Return the (x, y) coordinate for the center point of the cell that contains the specified text.  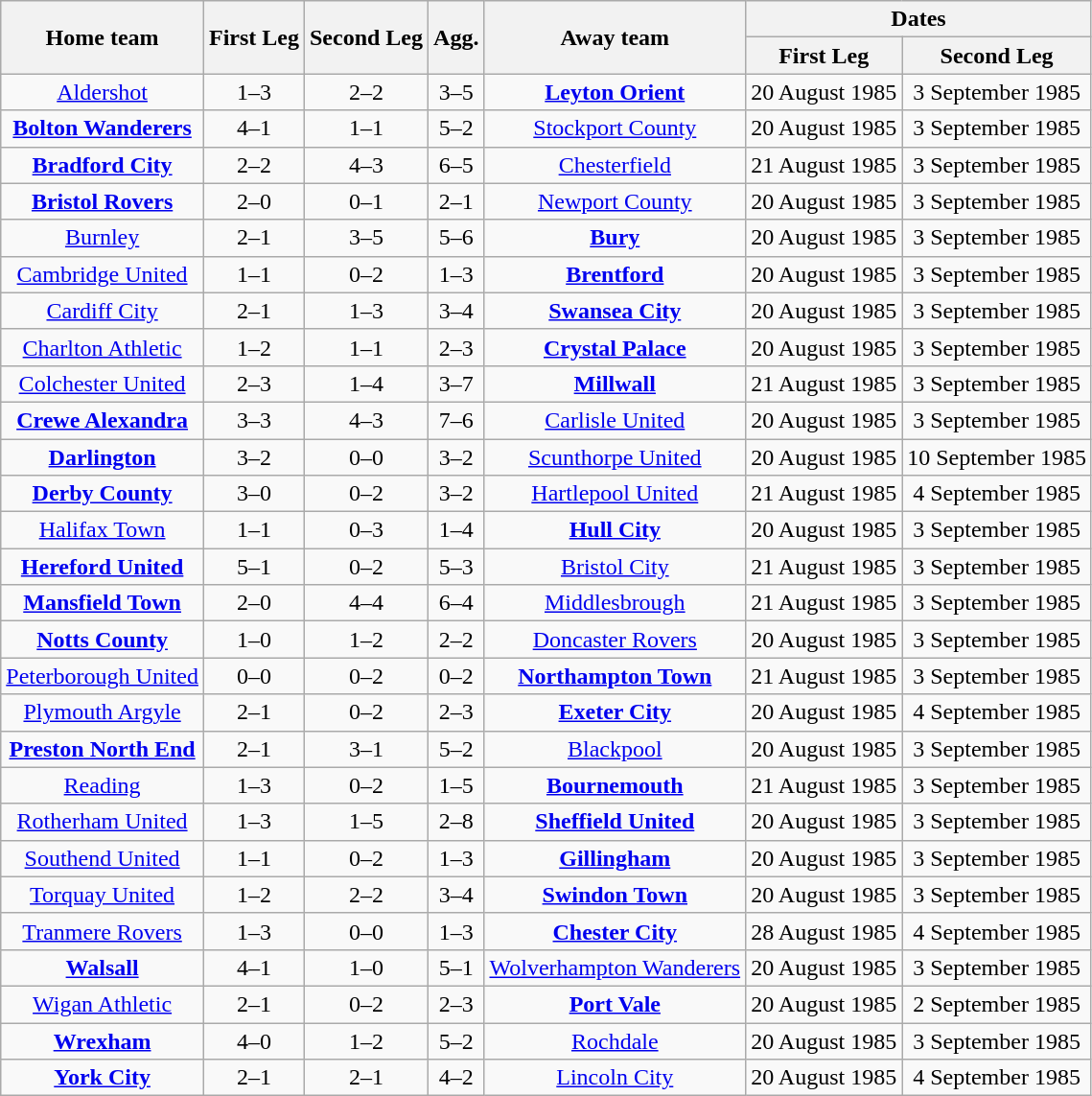
Port Vale (616, 1004)
Bournemouth (616, 785)
Burnley (103, 238)
Derby County (103, 494)
Charlton Athletic (103, 347)
Doncaster Rovers (616, 640)
Notts County (103, 640)
5–6 (456, 238)
Stockport County (616, 128)
3–1 (366, 749)
Mansfield Town (103, 603)
Hereford United (103, 567)
Peterborough United (103, 676)
Carlisle United (616, 420)
York City (103, 1078)
Dates (918, 19)
Halifax Town (103, 530)
3–7 (456, 384)
Newport County (616, 201)
4–2 (456, 1078)
Hull City (616, 530)
Bristol City (616, 567)
Plymouth Argyle (103, 712)
4–0 (253, 1040)
Southend United (103, 858)
Chesterfield (616, 165)
Chester City (616, 931)
7–6 (456, 420)
Home team (103, 37)
3–0 (253, 494)
Wigan Athletic (103, 1004)
Brentford (616, 274)
Middlesbrough (616, 603)
Tranmere Rovers (103, 931)
Darlington (103, 457)
3–3 (253, 420)
Wolverhampton Wanderers (616, 968)
Reading (103, 785)
Colchester United (103, 384)
Crewe Alexandra (103, 420)
6–4 (456, 603)
Walsall (103, 968)
Cardiff City (103, 311)
28 August 1985 (825, 931)
4–4 (366, 603)
Cambridge United (103, 274)
Away team (616, 37)
Millwall (616, 384)
5–3 (456, 567)
Crystal Palace (616, 347)
Wrexham (103, 1040)
0–1 (366, 201)
Bradford City (103, 165)
Rotherham United (103, 822)
Leyton Orient (616, 92)
Lincoln City (616, 1078)
Torquay United (103, 895)
Rochdale (616, 1040)
Swansea City (616, 311)
Blackpool (616, 749)
Preston North End (103, 749)
Scunthorpe United (616, 457)
Sheffield United (616, 822)
Swindon Town (616, 895)
Agg. (456, 37)
0–3 (366, 530)
2–8 (456, 822)
Gillingham (616, 858)
Bolton Wanderers (103, 128)
Northampton Town (616, 676)
6–5 (456, 165)
Aldershot (103, 92)
Bury (616, 238)
Exeter City (616, 712)
Bristol Rovers (103, 201)
10 September 1985 (997, 457)
2 September 1985 (997, 1004)
Hartlepool United (616, 494)
